Pinpoint the cell where the given text exists, returning its (X, Y) midpoint coordinate. 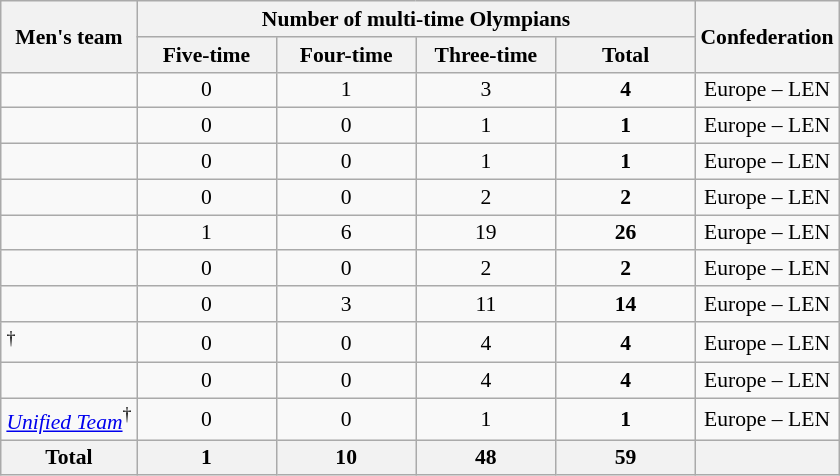
11 (486, 304)
10 (346, 458)
Number of multi-time Olympians (416, 19)
59 (626, 458)
26 (626, 233)
14 (626, 304)
19 (486, 233)
† (68, 342)
6 (346, 233)
48 (486, 458)
Unified Team† (68, 420)
Five-time (207, 55)
Three-time (486, 55)
Four-time (346, 55)
Confederation (766, 36)
Men's team (68, 36)
